Detect which cell encompasses the target text, then output its (x, y) center coordinate. 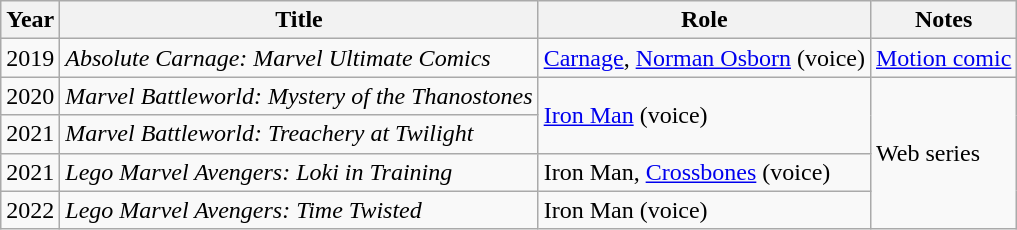
Lego Marvel Avengers: Loki in Training (299, 172)
2020 (30, 96)
Motion comic (943, 58)
Role (704, 20)
Marvel Battleworld: Mystery of the Thanostones (299, 96)
Absolute Carnage: Marvel Ultimate Comics (299, 58)
Lego Marvel Avengers: Time Twisted (299, 210)
2019 (30, 58)
Carnage, Norman Osborn (voice) (704, 58)
Iron Man, Crossbones (voice) (704, 172)
Web series (943, 153)
Year (30, 20)
Title (299, 20)
Marvel Battleworld: Treachery at Twilight (299, 134)
2022 (30, 210)
Notes (943, 20)
